Return [x, y] of the center of cell containing provided text 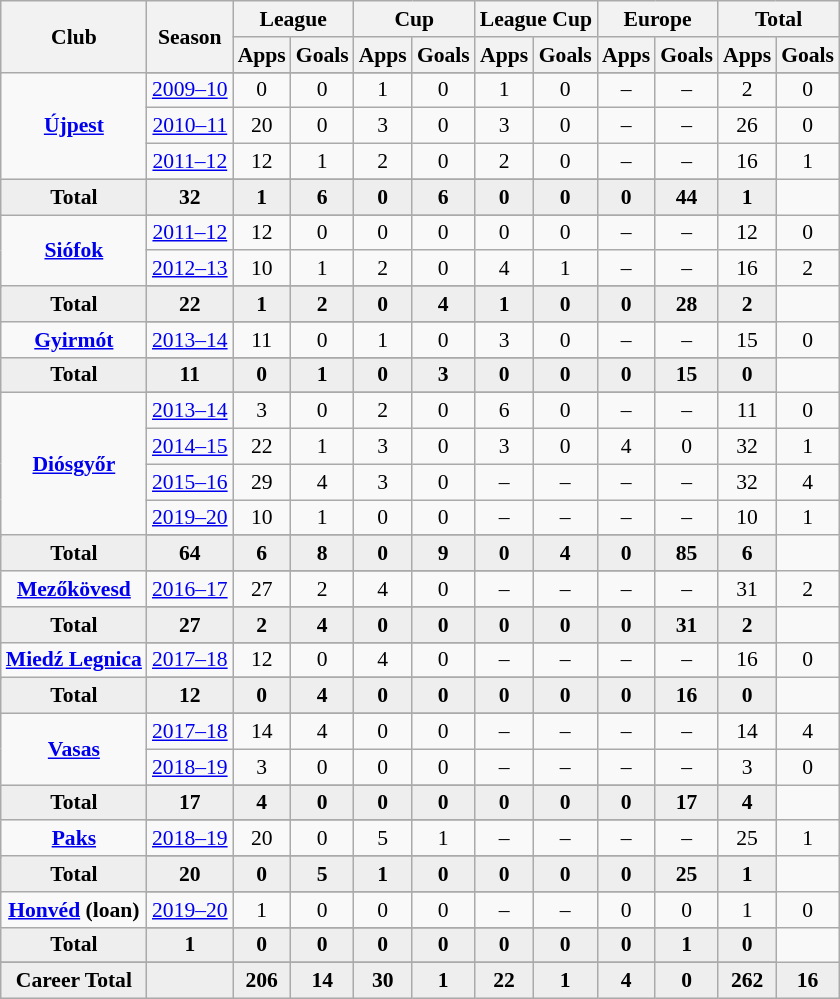
Gyirmót [74, 340]
Vasas [74, 750]
2016–17 [190, 589]
2009–10 [190, 90]
2010–11 [190, 126]
44 [686, 197]
Cup [414, 19]
2014–15 [190, 447]
League Cup [536, 19]
28 [686, 304]
Miedź Legnica [74, 660]
League [294, 19]
29 [262, 482]
Season [190, 36]
26 [747, 126]
9 [444, 554]
Europe [658, 19]
Mezőkövesd [74, 589]
Újpest [74, 126]
2012–13 [190, 269]
Paks [74, 839]
8 [322, 554]
262 [747, 981]
Career Total [74, 981]
64 [190, 554]
Honvéd (loan) [74, 910]
Club [74, 36]
Siófok [74, 250]
2015–16 [190, 482]
Diósgyőr [74, 464]
30 [383, 981]
85 [686, 554]
206 [262, 981]
